Provide the (x, y) coordinate of the cell's center where the given text is located.  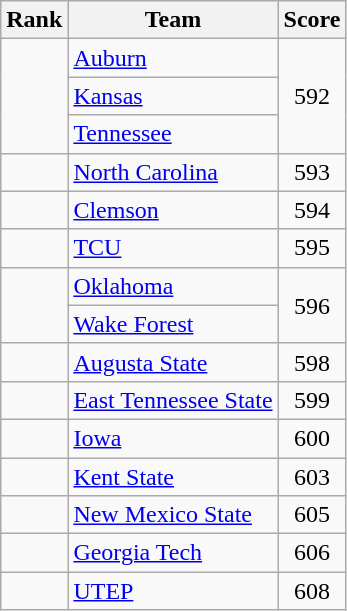
606 (312, 553)
Kansas (173, 96)
Auburn (173, 58)
Kent State (173, 477)
Score (312, 20)
Iowa (173, 438)
TCU (173, 248)
605 (312, 515)
600 (312, 438)
UTEP (173, 591)
592 (312, 96)
593 (312, 172)
Rank (34, 20)
Augusta State (173, 362)
603 (312, 477)
595 (312, 248)
594 (312, 210)
608 (312, 591)
New Mexico State (173, 515)
598 (312, 362)
Georgia Tech (173, 553)
Wake Forest (173, 324)
599 (312, 400)
Tennessee (173, 134)
North Carolina (173, 172)
596 (312, 305)
East Tennessee State (173, 400)
Team (173, 20)
Clemson (173, 210)
Oklahoma (173, 286)
